Locate the cell with the specified text and output its [x, y] center coordinate. 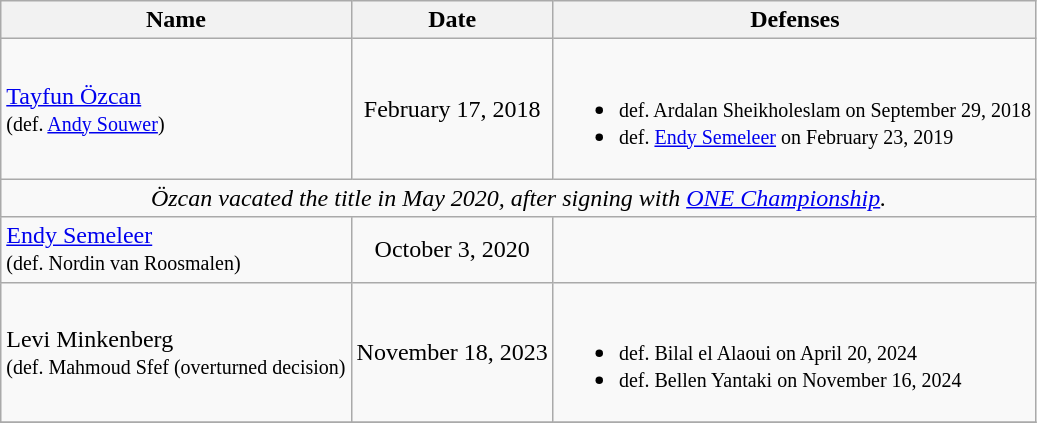
Özcan vacated the title in May 2020, after signing with ONE Championship. [519, 198]
def. Bilal el Alaoui on April 20, 2024 def. Bellen Yantaki on November 16, 2024 [794, 352]
Levi Minkenberg (def. Mahmoud Sfef (overturned decision) [176, 352]
November 18, 2023 [452, 352]
Defenses [794, 20]
Date [452, 20]
Tayfun Özcan (def. Andy Souwer) [176, 109]
def. Ardalan Sheikholeslam on September 29, 2018 def. Endy Semeleer on February 23, 2019 [794, 109]
Endy Semeleer (def. Nordin van Roosmalen) [176, 250]
October 3, 2020 [452, 250]
February 17, 2018 [452, 109]
Name [176, 20]
